Search for the cell housing the specified text and yield its (x, y) center coordinate. 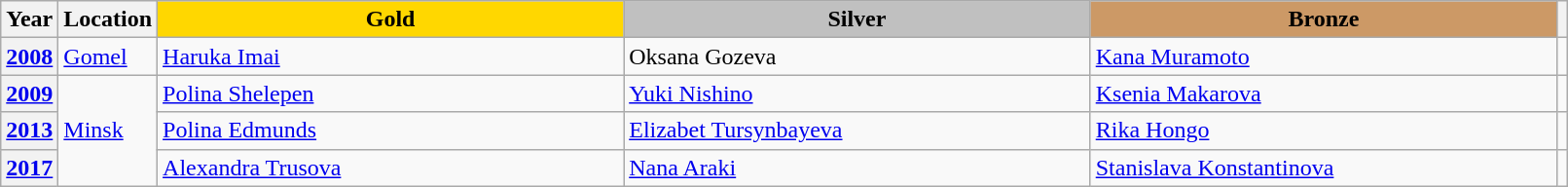
Gomel (108, 56)
Polina Shelepen (391, 93)
Polina Edmunds (391, 131)
Kana Muramoto (1324, 56)
2013 (29, 131)
Haruka Imai (391, 56)
Location (108, 19)
Oksana Gozeva (857, 56)
Rika Hongo (1324, 131)
Year (29, 19)
Minsk (108, 131)
Nana Araki (857, 168)
2008 (29, 56)
Elizabet Tursynbayeva (857, 131)
2009 (29, 93)
Silver (857, 19)
Bronze (1324, 19)
Yuki Nishino (857, 93)
Gold (391, 19)
Stanislava Konstantinova (1324, 168)
Ksenia Makarova (1324, 93)
2017 (29, 168)
Alexandra Trusova (391, 168)
